Detect which cell encompasses the target text, then output its (x, y) center coordinate. 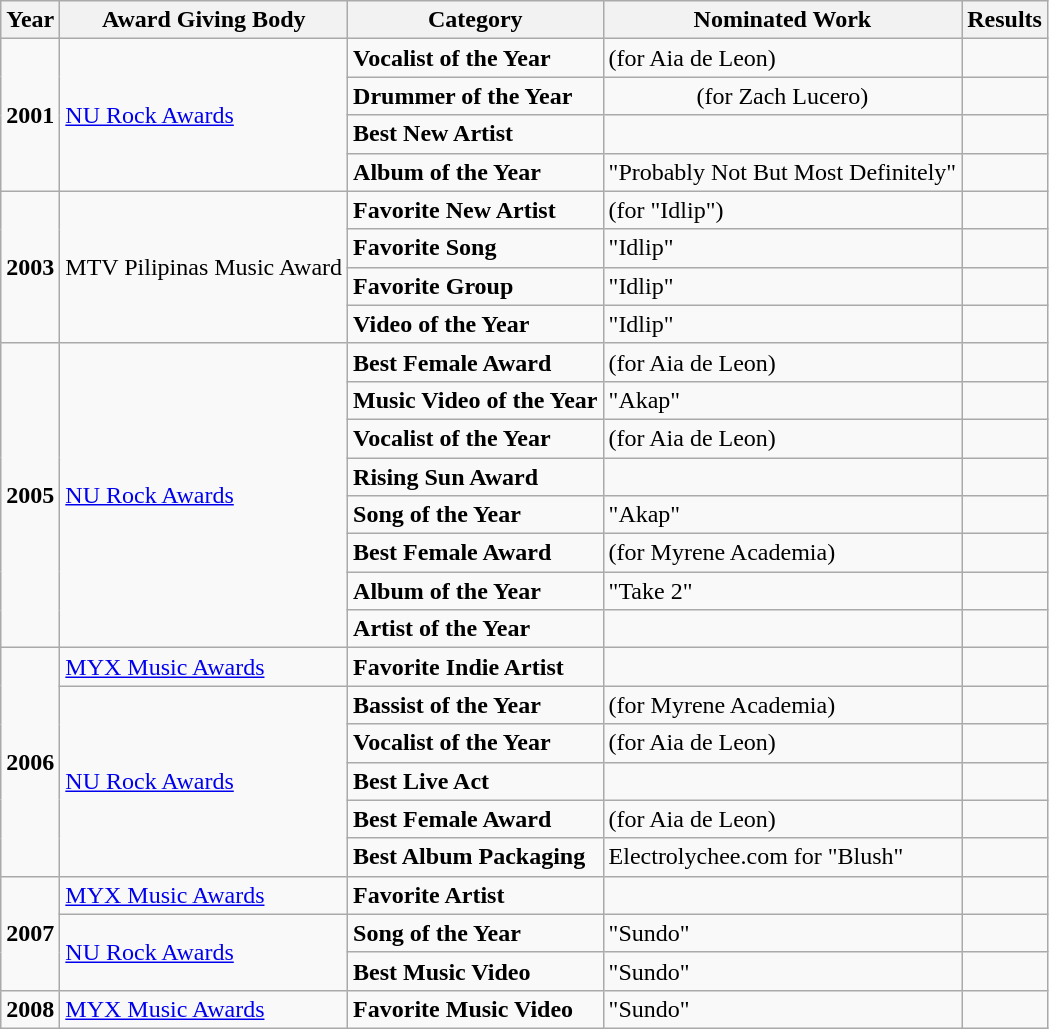
2006 (30, 762)
Category (476, 20)
Best Live Act (476, 781)
Music Video of the Year (476, 400)
Favorite Indie Artist (476, 667)
"Take 2" (782, 591)
2008 (30, 1009)
(for Zach Lucero) (782, 96)
Favorite Music Video (476, 1009)
Best New Artist (476, 134)
Favorite New Artist (476, 210)
"Probably Not But Most Definitely" (782, 172)
Best Music Video (476, 971)
Award Giving Body (204, 20)
2007 (30, 933)
2005 (30, 495)
Favorite Song (476, 248)
2003 (30, 267)
Drummer of the Year (476, 96)
Bassist of the Year (476, 705)
(for "Idlip") (782, 210)
Nominated Work (782, 20)
2001 (30, 115)
Artist of the Year (476, 629)
Favorite Group (476, 286)
Electrolychee.com for "Blush" (782, 857)
Rising Sun Award (476, 477)
Favorite Artist (476, 895)
Results (1005, 20)
MTV Pilipinas Music Award (204, 267)
Year (30, 20)
Video of the Year (476, 324)
Best Album Packaging (476, 857)
